Return [x, y] of the center of cell containing provided text 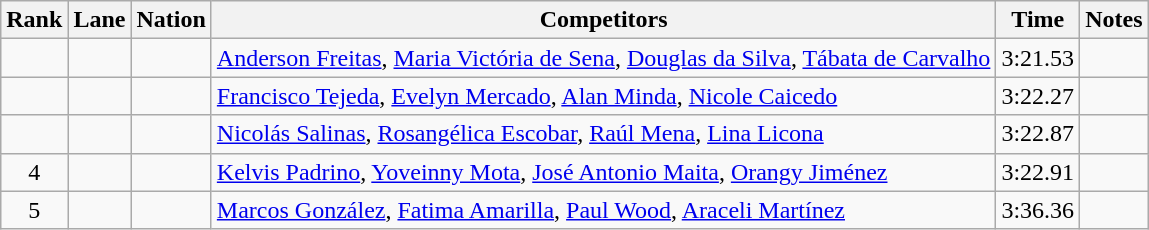
4 [34, 172]
Rank [34, 20]
3:22.91 [1038, 172]
Lane [100, 20]
Anderson Freitas, Maria Victória de Sena, Douglas da Silva, Tábata de Carvalho [604, 58]
3:36.36 [1038, 210]
Francisco Tejeda, Evelyn Mercado, Alan Minda, Nicole Caicedo [604, 96]
Nation [171, 20]
3:22.27 [1038, 96]
Kelvis Padrino, Yoveinny Mota, José Antonio Maita, Orangy Jiménez [604, 172]
Marcos González, Fatima Amarilla, Paul Wood, Araceli Martínez [604, 210]
5 [34, 210]
Nicolás Salinas, Rosangélica Escobar, Raúl Mena, Lina Licona [604, 134]
Notes [1114, 20]
3:21.53 [1038, 58]
3:22.87 [1038, 134]
Competitors [604, 20]
Time [1038, 20]
